Return the [x, y] coordinate for the center point of the cell that contains the specified text.  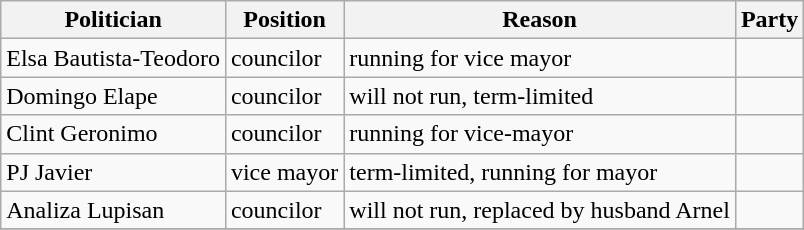
running for vice mayor [540, 58]
running for vice-mayor [540, 134]
Politician [114, 20]
term-limited, running for mayor [540, 172]
Reason [540, 20]
will not run, term-limited [540, 96]
Position [284, 20]
will not run, replaced by husband Arnel [540, 210]
Party [769, 20]
PJ Javier [114, 172]
Clint Geronimo [114, 134]
Analiza Lupisan [114, 210]
Domingo Elape [114, 96]
vice mayor [284, 172]
Elsa Bautista-Teodoro [114, 58]
